Detect which cell encompasses the target text, then output its [x, y] center coordinate. 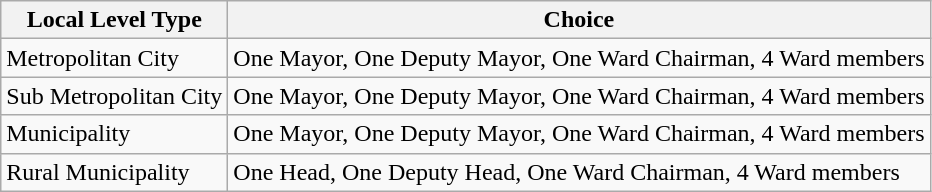
Local Level Type [114, 20]
One Head, One Deputy Head, One Ward Chairman, 4 Ward members [579, 172]
Sub Metropolitan City [114, 96]
Municipality [114, 134]
Metropolitan City [114, 58]
Choice [579, 20]
Rural Municipality [114, 172]
